From the cell containing the given text, extract its center point as [x, y] coordinate. 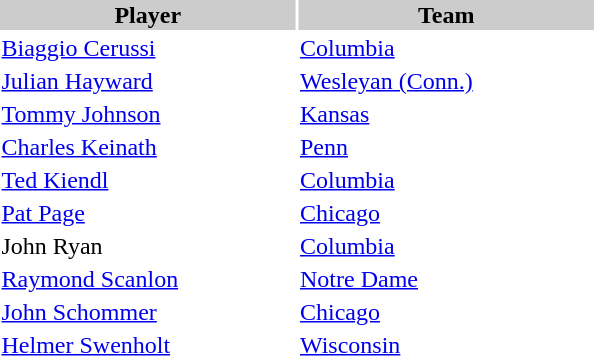
Ted Kiendl [148, 180]
Wesleyan (Conn.) [446, 81]
Kansas [446, 114]
John Ryan [148, 246]
Penn [446, 147]
Raymond Scanlon [148, 279]
Tommy Johnson [148, 114]
Julian Hayward [148, 81]
Notre Dame [446, 279]
Biaggio Cerussi [148, 48]
John Schommer [148, 312]
Team [446, 15]
Pat Page [148, 213]
Charles Keinath [148, 147]
Player [148, 15]
